Capture the cell that displays the provided text and extract its [X, Y] central coordinate. 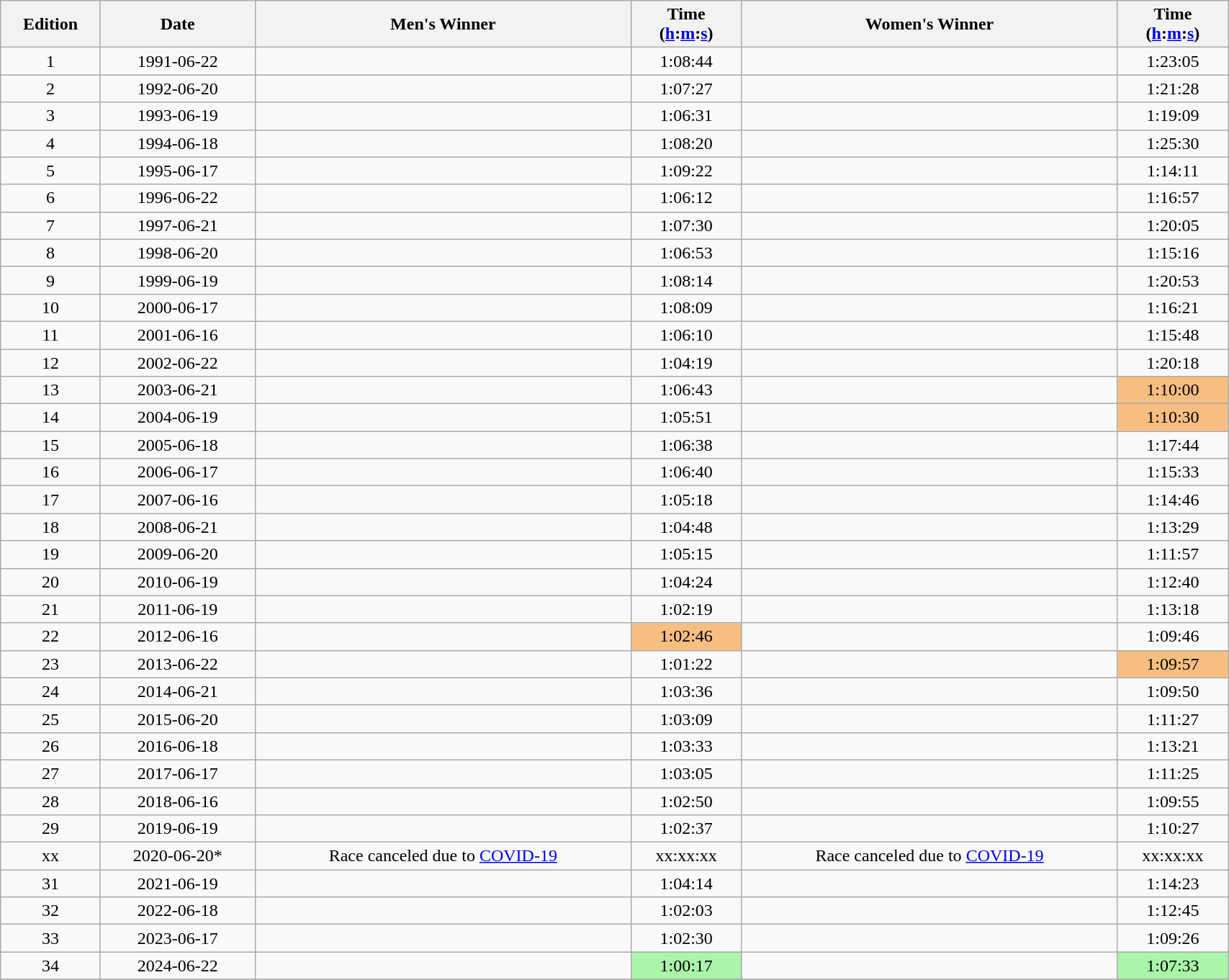
27 [50, 773]
1993-06-19 [177, 116]
2005-06-18 [177, 445]
1:04:14 [685, 884]
1994-06-18 [177, 143]
1:04:48 [685, 527]
1:06:12 [685, 198]
1:03:05 [685, 773]
1:12:45 [1172, 911]
19 [50, 554]
2021-06-19 [177, 884]
28 [50, 801]
5 [50, 171]
1:09:55 [1172, 801]
16 [50, 472]
2002-06-22 [177, 362]
1:07:27 [685, 89]
1:09:50 [1172, 691]
1:20:05 [1172, 225]
18 [50, 527]
1:06:31 [685, 116]
21 [50, 609]
2001-06-16 [177, 335]
Women's Winner [929, 24]
1:20:18 [1172, 362]
1:12:40 [1172, 582]
1:06:53 [685, 253]
1:14:46 [1172, 500]
2020-06-20* [177, 856]
1999-06-19 [177, 280]
2013-06-22 [177, 664]
2023-06-17 [177, 938]
2 [50, 89]
1:07:33 [1172, 966]
7 [50, 225]
1:02:50 [685, 801]
20 [50, 582]
3 [50, 116]
1:08:09 [685, 307]
1:06:10 [685, 335]
1:11:27 [1172, 719]
1:13:21 [1172, 746]
1:09:57 [1172, 664]
1:08:20 [685, 143]
24 [50, 691]
2015-06-20 [177, 719]
2016-06-18 [177, 746]
1:25:30 [1172, 143]
1:15:16 [1172, 253]
2024-06-22 [177, 966]
1:15:48 [1172, 335]
1:02:46 [685, 637]
Edition [50, 24]
31 [50, 884]
1:11:57 [1172, 554]
33 [50, 938]
2012-06-16 [177, 637]
1995-06-17 [177, 171]
2007-06-16 [177, 500]
32 [50, 911]
1:21:28 [1172, 89]
6 [50, 198]
2017-06-17 [177, 773]
1 [50, 61]
1:06:38 [685, 445]
4 [50, 143]
2006-06-17 [177, 472]
11 [50, 335]
2008-06-21 [177, 527]
1:10:30 [1172, 418]
23 [50, 664]
1:11:25 [1172, 773]
22 [50, 637]
1:09:26 [1172, 938]
1:19:09 [1172, 116]
1:13:18 [1172, 609]
1:16:57 [1172, 198]
25 [50, 719]
2004-06-19 [177, 418]
10 [50, 307]
1:10:00 [1172, 390]
1992-06-20 [177, 89]
1:09:46 [1172, 637]
1:15:33 [1172, 472]
1:20:53 [1172, 280]
2009-06-20 [177, 554]
1:08:44 [685, 61]
1:06:40 [685, 472]
2010-06-19 [177, 582]
1:05:15 [685, 554]
1:02:19 [685, 609]
1:01:22 [685, 664]
26 [50, 746]
1997-06-21 [177, 225]
1:14:23 [1172, 884]
Men's Winner [443, 24]
1998-06-20 [177, 253]
1:04:24 [685, 582]
1:16:21 [1172, 307]
1:05:51 [685, 418]
1:03:36 [685, 691]
1:02:37 [685, 829]
1:04:19 [685, 362]
1:02:03 [685, 911]
1:03:09 [685, 719]
17 [50, 500]
1:23:05 [1172, 61]
2000-06-17 [177, 307]
15 [50, 445]
13 [50, 390]
1:08:14 [685, 280]
12 [50, 362]
1:09:22 [685, 171]
2022-06-18 [177, 911]
14 [50, 418]
2018-06-16 [177, 801]
2003-06-21 [177, 390]
1:13:29 [1172, 527]
8 [50, 253]
9 [50, 280]
1991-06-22 [177, 61]
Date [177, 24]
1:06:43 [685, 390]
1:05:18 [685, 500]
2011-06-19 [177, 609]
1996-06-22 [177, 198]
2014-06-21 [177, 691]
xx [50, 856]
34 [50, 966]
1:17:44 [1172, 445]
1:14:11 [1172, 171]
1:02:30 [685, 938]
2019-06-19 [177, 829]
1:03:33 [685, 746]
29 [50, 829]
1:07:30 [685, 225]
1:00:17 [685, 966]
1:10:27 [1172, 829]
